Extract the (x, y) coordinate from the center of the cell holding the provided text.  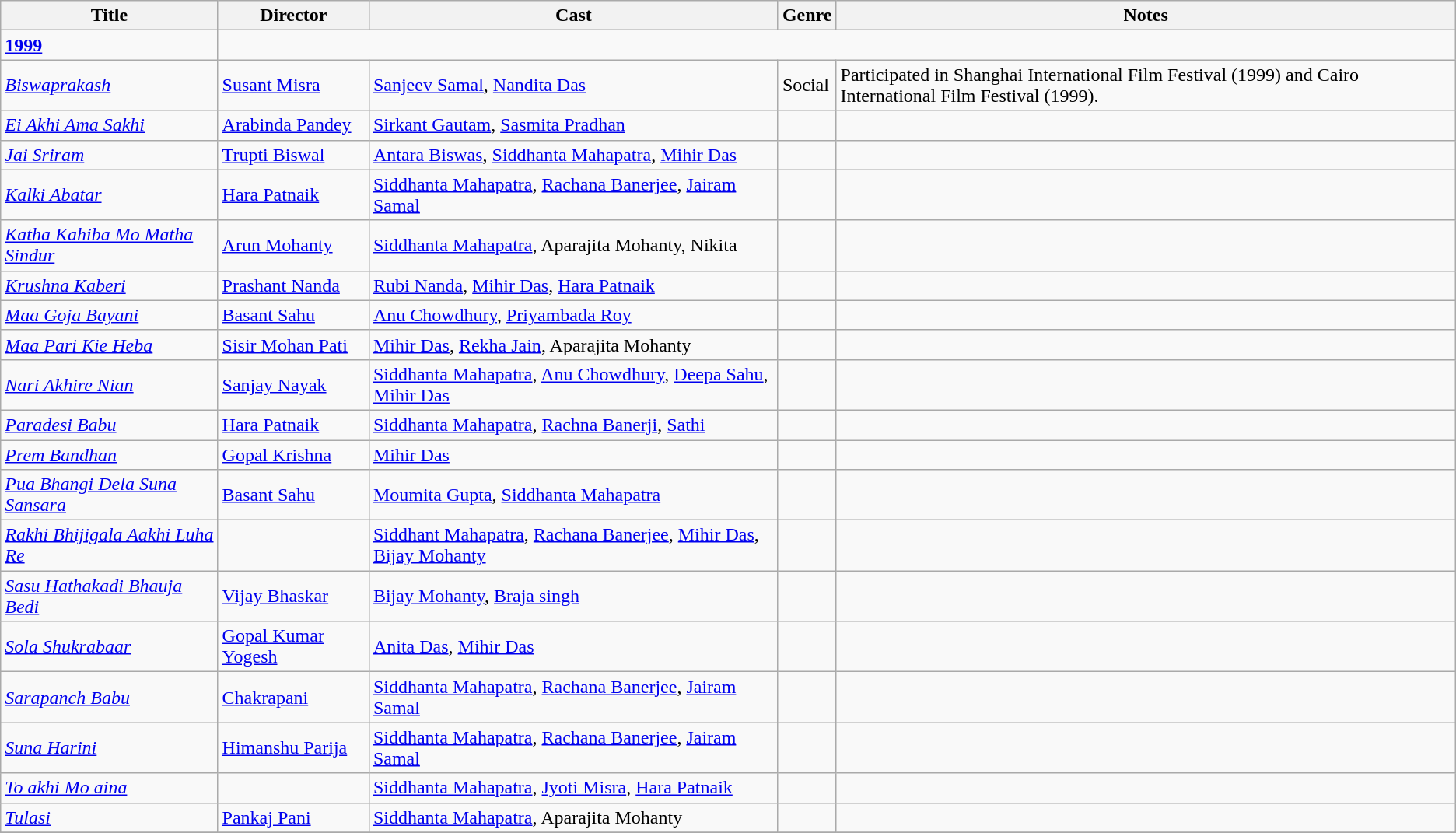
Moumita Gupta, Siddhanta Mahapatra (573, 495)
Gopal Krishna (293, 455)
Sarapanch Babu (109, 697)
Mihir Das (573, 455)
Siddhant Mahapatra, Rachana Banerjee, Mihir Das, Bijay Mohanty (573, 546)
Title (109, 16)
Chakrapani (293, 697)
Kalki Abatar (109, 194)
Pua Bhangi Dela Suna Sansara (109, 495)
Biswaprakash (109, 86)
Krushna Kaberi (109, 285)
Sisir Mohan Pati (293, 345)
Rubi Nanda, Mihir Das, Hara Patnaik (573, 285)
Siddhanta Mahapatra, Jyoti Misra, Hara Patnaik (573, 788)
Arabinda Pandey (293, 125)
Pankaj Pani (293, 817)
Sanjay Nayak (293, 384)
Sasu Hathakadi Bhauja Bedi (109, 596)
Paradesi Babu (109, 425)
Sola Shukrabaar (109, 647)
Katha Kahiba Mo Matha Sindur (109, 246)
Mihir Das, Rekha Jain, Aparajita Mohanty (573, 345)
Himanshu Parija (293, 748)
Antara Biswas, Siddhanta Mahapatra, Mihir Das (573, 155)
Sanjeev Samal, Nandita Das (573, 86)
Participated in Shanghai International Film Festival (1999) and Cairo International Film Festival (1999). (1146, 86)
Genre (807, 16)
Tulasi (109, 817)
Suna Harini (109, 748)
Siddhanta Mahapatra, Rachna Banerji, Sathi (573, 425)
Prem Bandhan (109, 455)
Ei Akhi Ama Sakhi (109, 125)
Notes (1146, 16)
Siddhanta Mahapatra, Aparajita Mohanty, Nikita (573, 246)
Siddhanta Mahapatra, Anu Chowdhury, Deepa Sahu, Mihir Das (573, 384)
Gopal Kumar Yogesh (293, 647)
Prashant Nanda (293, 285)
Rakhi Bhijigala Aakhi Luha Re (109, 546)
Trupti Biswal (293, 155)
Nari Akhire Nian (109, 384)
Sirkant Gautam, Sasmita Pradhan (573, 125)
Arun Mohanty (293, 246)
1999 (109, 45)
Maa Goja Bayani (109, 315)
Anu Chowdhury, Priyambada Roy (573, 315)
Jai Sriram (109, 155)
Siddhanta Mahapatra, Aparajita Mohanty (573, 817)
Anita Das, Mihir Das (573, 647)
Maa Pari Kie Heba (109, 345)
Director (293, 16)
Bijay Mohanty, Braja singh (573, 596)
Susant Misra (293, 86)
Cast (573, 16)
To akhi Mo aina (109, 788)
Vijay Bhaskar (293, 596)
Social (807, 86)
